Identify which cell holds the provided text, then report its (X, Y) central coordinate. 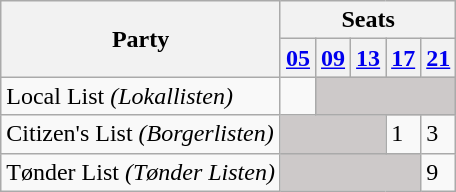
Local List (Lokallisten) (141, 96)
Party (141, 39)
09 (334, 58)
21 (438, 58)
Tønder List (Tønder Listen) (141, 172)
9 (438, 172)
Seats (368, 20)
13 (368, 58)
1 (404, 134)
05 (298, 58)
17 (404, 58)
Citizen's List (Borgerlisten) (141, 134)
3 (438, 134)
